Capture the cell that displays the provided text and extract its [X, Y] central coordinate. 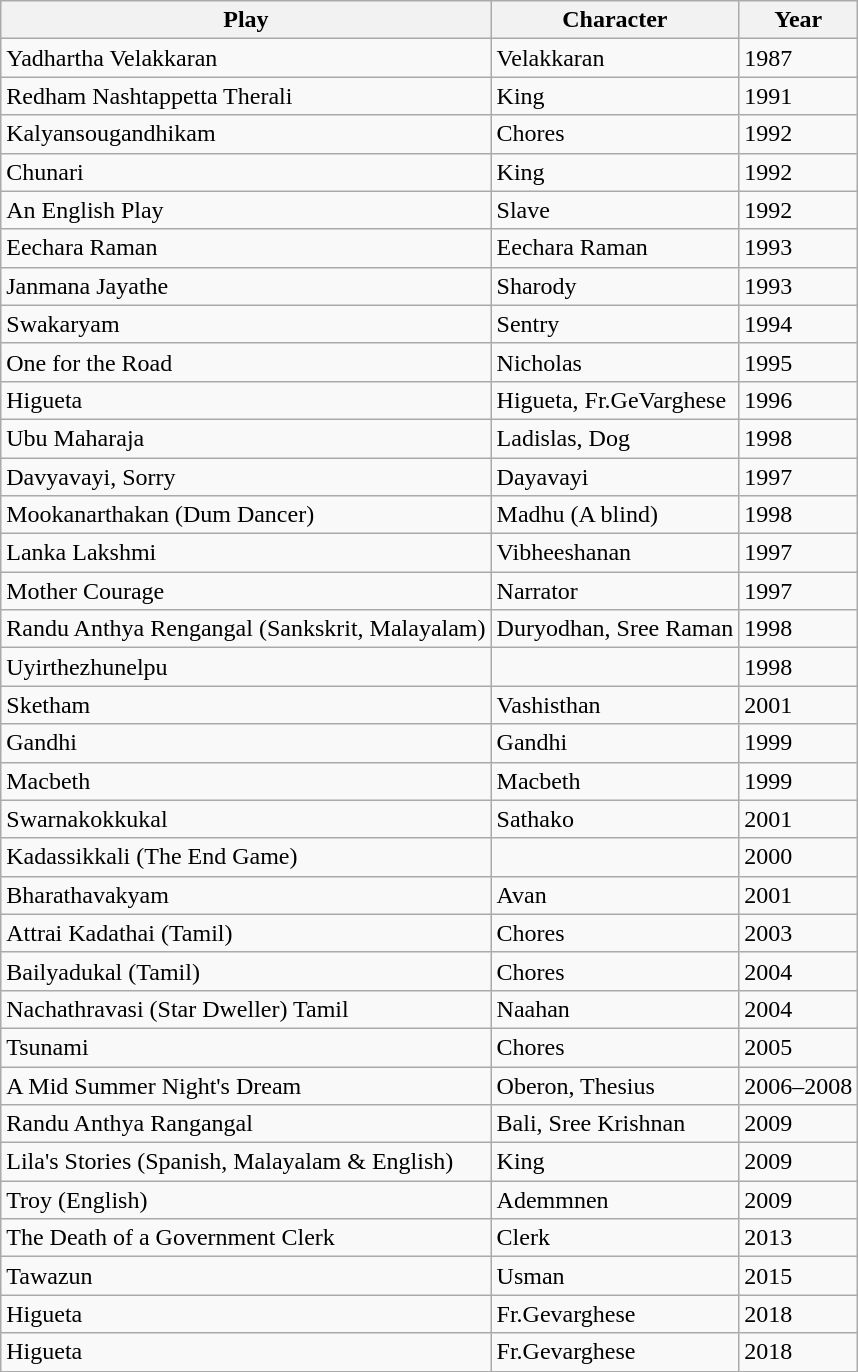
One for the Road [246, 362]
Oberon, Thesius [615, 1085]
Naahan [615, 1009]
Vashisthan [615, 705]
Uyirthezhunelpu [246, 667]
Tawazun [246, 1276]
Bharathavakyam [246, 895]
Tsunami [246, 1047]
Ademmnen [615, 1200]
2015 [798, 1276]
Bailyadukal (Tamil) [246, 971]
Attrai Kadathai (Tamil) [246, 933]
Clerk [615, 1238]
Randu Anthya Rangangal [246, 1124]
1987 [798, 58]
The Death of a Government Clerk [246, 1238]
Narrator [615, 591]
Velakkaran [615, 58]
1991 [798, 96]
Sharody [615, 286]
An English Play [246, 210]
Ubu Maharaja [246, 438]
1996 [798, 400]
Lanka Lakshmi [246, 553]
Swakaryam [246, 324]
Slave [615, 210]
Lila's Stories (Spanish, Malayalam & English) [246, 1162]
Kadassikkali (The End Game) [246, 857]
Troy (English) [246, 1200]
Duryodhan, Sree Raman [615, 629]
Randu Anthya Rengangal (Sankskrit, Malayalam) [246, 629]
2006–2008 [798, 1085]
A Mid Summer Night's Dream [246, 1085]
Sentry [615, 324]
2003 [798, 933]
Mookanarthakan (Dum Dancer) [246, 515]
2005 [798, 1047]
Yadhartha Velakkaran [246, 58]
2013 [798, 1238]
Nicholas [615, 362]
Higueta, Fr.GeVarghese [615, 400]
Davyavayi, Sorry [246, 477]
Sketham [246, 705]
Ladislas, Dog [615, 438]
1994 [798, 324]
1995 [798, 362]
Year [798, 20]
Usman [615, 1276]
Sathako [615, 819]
Janmana Jayathe [246, 286]
Redham Nashtappetta Therali [246, 96]
Madhu (A blind) [615, 515]
2000 [798, 857]
Dayavayi [615, 477]
Character [615, 20]
Nachathravasi (Star Dweller) Tamil [246, 1009]
Bali, Sree Krishnan [615, 1124]
Vibheeshanan [615, 553]
Swarnakokkukal [246, 819]
Play [246, 20]
Avan [615, 895]
Chunari [246, 172]
Kalyansougandhikam [246, 134]
Mother Courage [246, 591]
